Output the [x, y] coordinate of the center of the cell containing the given text.  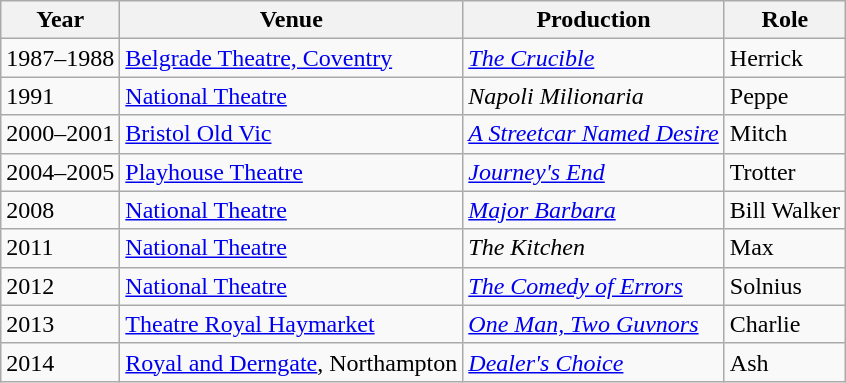
Herrick [784, 58]
Venue [292, 20]
2014 [60, 362]
Year [60, 20]
1991 [60, 96]
Role [784, 20]
2011 [60, 248]
2013 [60, 324]
Charlie [784, 324]
2008 [60, 210]
Production [594, 20]
2012 [60, 286]
Ash [784, 362]
Bill Walker [784, 210]
Royal and Derngate, Northampton [292, 362]
Major Barbara [594, 210]
Theatre Royal Haymarket [292, 324]
Dealer's Choice [594, 362]
Max [784, 248]
The Kitchen [594, 248]
1987–1988 [60, 58]
Playhouse Theatre [292, 172]
Bristol Old Vic [292, 134]
Journey's End [594, 172]
Napoli Milionaria [594, 96]
The Crucible [594, 58]
Peppe [784, 96]
Solnius [784, 286]
One Man, Two Guvnors [594, 324]
Trotter [784, 172]
The Comedy of Errors [594, 286]
2004–2005 [60, 172]
2000–2001 [60, 134]
Belgrade Theatre, Coventry [292, 58]
A Streetcar Named Desire [594, 134]
Mitch [784, 134]
